Output the [X, Y] coordinate of the center of the cell containing the given text.  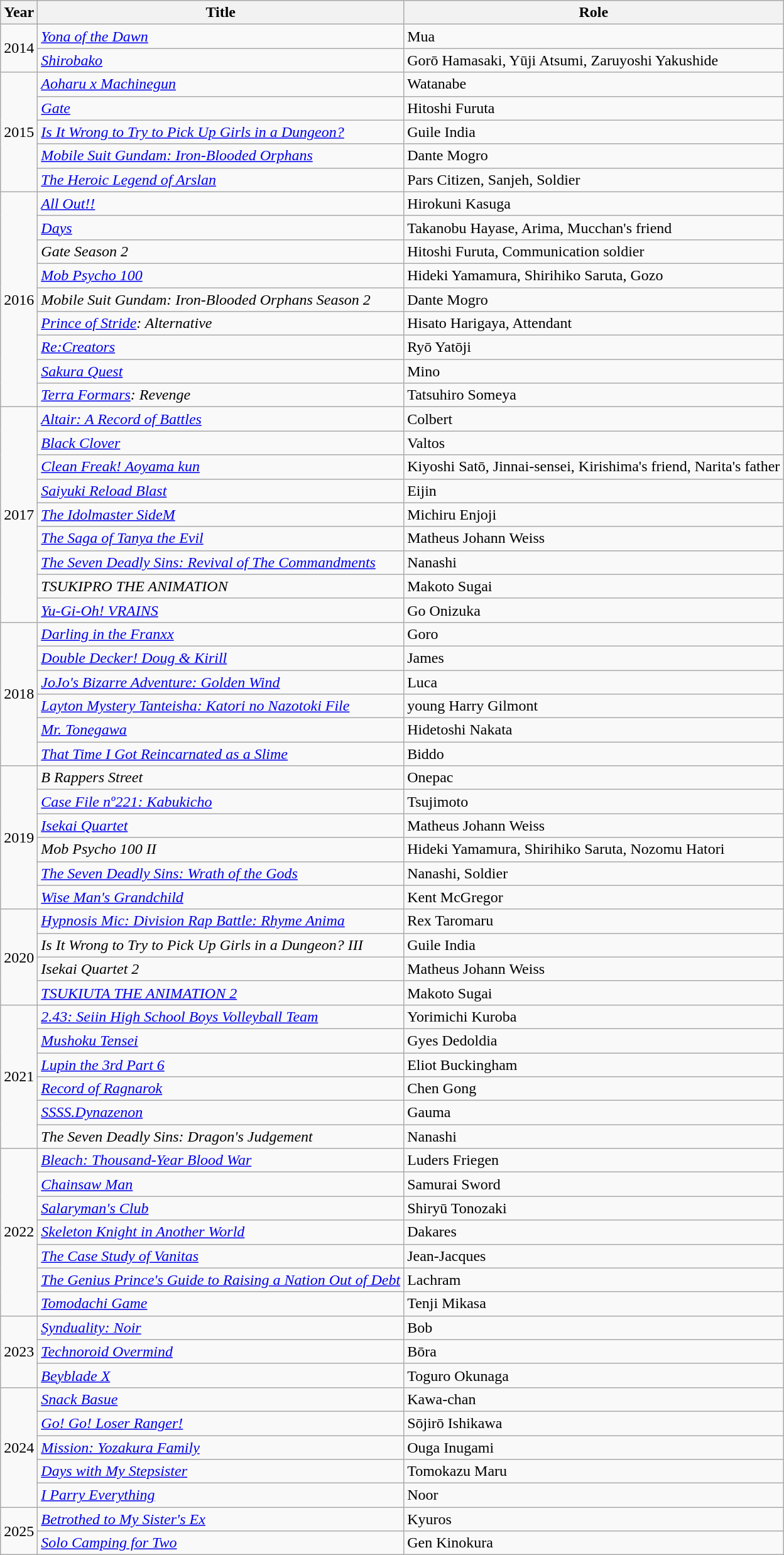
Noor [594, 1495]
Go! Go! Loser Ranger! [221, 1423]
Ryō Yatōji [594, 347]
The Seven Deadly Sins: Dragon's Judgement [221, 1137]
Kyuros [594, 1519]
Solo Camping for Two [221, 1543]
2017 [19, 515]
Prince of Stride: Alternative [221, 324]
Mobile Suit Gundam: Iron-Blooded Orphans [221, 156]
Pars Citizen, Sanjeh, Soldier [594, 180]
Colbert [594, 419]
B Rappers Street [221, 778]
TSUKIPRO THE ANIMATION [221, 586]
Michiru Enjoji [594, 515]
JoJo's Bizarre Adventure: Golden Wind [221, 682]
Days with My Stepsister [221, 1471]
Hitoshi Furuta, Communication soldier [594, 251]
2.43: Seiin High School Boys Volleyball Team [221, 1017]
Biddo [594, 754]
The Genius Prince's Guide to Raising a Nation Out of Debt [221, 1280]
Bōra [594, 1351]
Lupin the 3rd Part 6 [221, 1065]
Hypnosis Mic: Division Rap Battle: Rhyme Anima [221, 921]
2015 [19, 132]
Gorō Hamasaki, Yūji Atsumi, Zaruyoshi Yakushide [594, 60]
Clean Freak! Aoyama kun [221, 467]
Black Clover [221, 443]
Record of Ragnarok [221, 1089]
Valtos [594, 443]
Skeleton Knight in Another World [221, 1232]
Synduality: Noir [221, 1328]
Hidetoshi Nakata [594, 730]
The Seven Deadly Sins: Revival of The Commandments [221, 562]
Jean-Jacques [594, 1256]
Hitoshi Furuta [594, 108]
Yona of the Dawn [221, 36]
2022 [19, 1232]
Sōjirō Ishikawa [594, 1423]
Sakura Quest [221, 371]
Hisato Harigaya, Attendant [594, 324]
All Out!! [221, 204]
2020 [19, 957]
Gate Season 2 [221, 251]
Bleach: Thousand-Year Blood War [221, 1160]
Gyes Dedoldia [594, 1040]
2014 [19, 48]
Wise Man's Grandchild [221, 897]
Toguro Okunaga [594, 1375]
Mushoku Tensei [221, 1040]
Kiyoshi Satō, Jinnai-sensei, Kirishima's friend, Narita's father [594, 467]
Tatsuhiro Someya [594, 395]
Bob [594, 1328]
2021 [19, 1076]
2025 [19, 1531]
young Harry Gilmont [594, 706]
Re:Creators [221, 347]
Tenji Mikasa [594, 1304]
2024 [19, 1447]
Kent McGregor [594, 897]
Kawa-chan [594, 1399]
Beyblade X [221, 1375]
Double Decker! Doug & Kirill [221, 658]
Tomokazu Maru [594, 1471]
Luca [594, 682]
Hirokuni Kasuga [594, 204]
Is It Wrong to Try to Pick Up Girls in a Dungeon? [221, 132]
Salaryman's Club [221, 1208]
The Seven Deadly Sins: Wrath of the Gods [221, 873]
Nanashi, Soldier [594, 873]
That Time I Got Reincarnated as a Slime [221, 754]
Isekai Quartet [221, 826]
Eliot Buckingham [594, 1065]
Is It Wrong to Try to Pick Up Girls in a Dungeon? III [221, 945]
Case File nº221: Kabukicho [221, 802]
2019 [19, 838]
Aoharu x Machinegun [221, 84]
Dakares [594, 1232]
Gate [221, 108]
Days [221, 227]
Onepac [594, 778]
Role [594, 13]
The Case Study of Vanitas [221, 1256]
Darling in the Franxx [221, 634]
Tsujimoto [594, 802]
Yorimichi Kuroba [594, 1017]
Tomodachi Game [221, 1304]
Mission: Yozakura Family [221, 1447]
Shiryū Tonozaki [594, 1208]
Technoroid Overmind [221, 1351]
Layton Mystery Tanteisha: Katori no Nazotoki File [221, 706]
Mob Psycho 100 [221, 275]
Terra Formars: Revenge [221, 395]
Eijin [594, 491]
SSSS.Dynazenon [221, 1113]
Chainsaw Man [221, 1184]
I Parry Everything [221, 1495]
Mino [594, 371]
Takanobu Hayase, Arima, Mucchan's friend [594, 227]
The Saga of Tanya the Evil [221, 538]
Go Onizuka [594, 610]
Goro [594, 634]
2016 [19, 299]
Mr. Tonegawa [221, 730]
Lachram [594, 1280]
Mob Psycho 100 II [221, 849]
Gen Kinokura [594, 1543]
Mua [594, 36]
Yu-Gi-Oh! VRAINS [221, 610]
Betrothed to My Sister's Ex [221, 1519]
Luders Friegen [594, 1160]
2018 [19, 694]
The Heroic Legend of Arslan [221, 180]
Ouga Inugami [594, 1447]
Hideki Yamamura, Shirihiko Saruta, Nozomu Hatori [594, 849]
Altair: A Record of Battles [221, 419]
Chen Gong [594, 1089]
Snack Basue [221, 1399]
Hideki Yamamura, Shirihiko Saruta, Gozo [594, 275]
James [594, 658]
TSUKIUTA THE ANIMATION 2 [221, 993]
Watanabe [594, 84]
Shirobako [221, 60]
2023 [19, 1351]
Rex Taromaru [594, 921]
Samurai Sword [594, 1184]
Title [221, 13]
Saiyuki Reload Blast [221, 491]
Isekai Quartet 2 [221, 969]
Gauma [594, 1113]
Year [19, 13]
The Idolmaster SideM [221, 515]
Mobile Suit Gundam: Iron-Blooded Orphans Season 2 [221, 300]
